Locate the cell with the specified text and output its [X, Y] center coordinate. 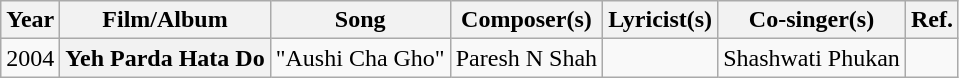
Co-singer(s) [812, 20]
Ref. [932, 20]
Composer(s) [526, 20]
Paresh N Shah [526, 58]
Song [360, 20]
Shashwati Phukan [812, 58]
2004 [30, 58]
Film/Album [165, 20]
"Aushi Cha Gho" [360, 58]
Year [30, 20]
Lyricist(s) [660, 20]
Yeh Parda Hata Do [165, 58]
